Locate the cell with the specified text and output its (x, y) center coordinate. 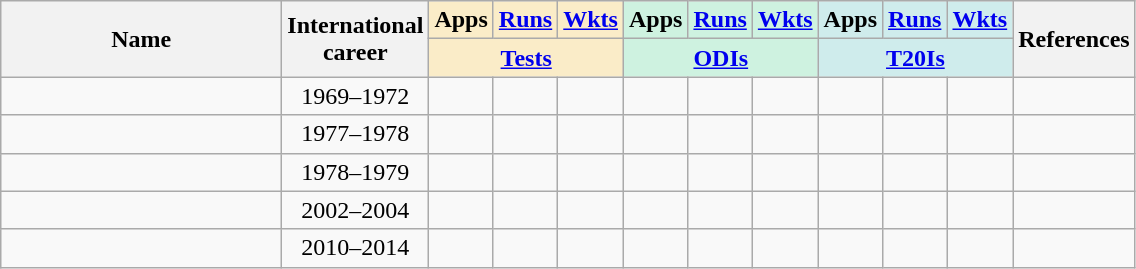
1978–1979 (356, 172)
Name (142, 39)
1977–1978 (356, 134)
Tests (526, 58)
1969–1972 (356, 96)
2010–2014 (356, 248)
2002–2004 (356, 210)
ODIs (720, 58)
References (1074, 39)
Internationalcareer (356, 39)
T20Is (916, 58)
